Output the [x, y] coordinate of the center of the cell containing the given text.  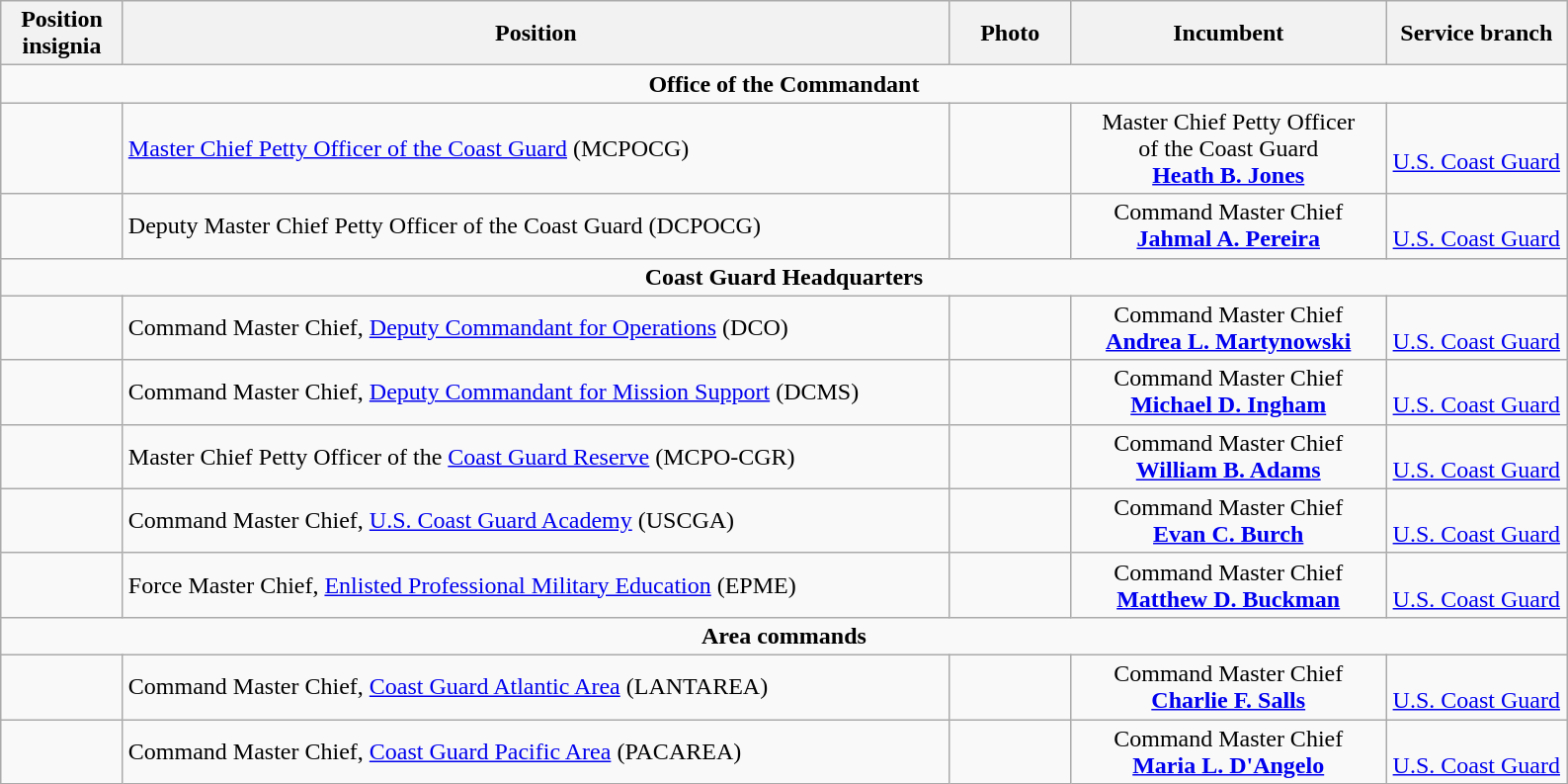
Command Master Chief, Deputy Commandant for Operations (DCO) [536, 328]
Master Chief Petty Officer of the Coast Guard Reserve (MCPO-CGR) [536, 457]
Command Master ChiefCharlie F. Salls [1229, 686]
Command Master Chief, U.S. Coast Guard Academy (USCGA) [536, 520]
Deputy Master Chief Petty Officer of the Coast Guard (DCPOCG) [536, 225]
Command Master ChiefAndrea L. Martynowski [1229, 328]
Position [536, 34]
Command Master Chief, Coast Guard Pacific Area (PACAREA) [536, 751]
Command Master ChiefMichael D. Ingham [1229, 392]
Force Master Chief, Enlisted Professional Military Education (EPME) [536, 585]
Command Master Chief, Coast Guard Atlantic Area (LANTAREA) [536, 686]
Command Master Chief, Deputy Commandant for Mission Support (DCMS) [536, 392]
Incumbent [1229, 34]
Command Master ChiefWilliam B. Adams [1229, 457]
Area commands [784, 636]
Photo [1010, 34]
Command Master ChiefMatthew D. Buckman [1229, 585]
Command Master ChiefJahmal A. Pereira [1229, 225]
Office of the Commandant [784, 84]
Coast Guard Headquarters [784, 277]
Master Chief Petty Officerof the Coast GuardHeath B. Jones [1229, 148]
Service branch [1476, 34]
Master Chief Petty Officer of the Coast Guard (MCPOCG) [536, 148]
Command Master ChiefMaria L. D'Angelo [1229, 751]
Command Master ChiefEvan C. Burch [1229, 520]
Position insignia [62, 34]
